Detect which cell encompasses the target text, then output its [X, Y] center coordinate. 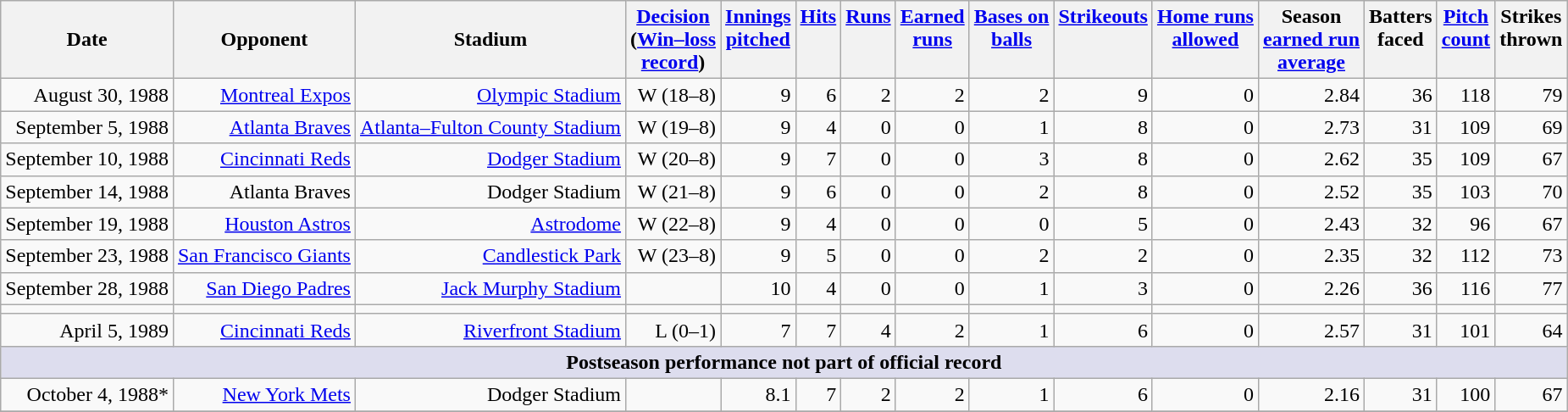
2.84 [1311, 95]
September 14, 1988 [87, 192]
Stadium [490, 40]
10 [758, 288]
Strikesthrown [1532, 40]
2.16 [1311, 394]
Postseason performance not part of official record [784, 362]
Earnedruns [932, 40]
2.62 [1311, 159]
San Diego Padres [264, 288]
101 [1465, 330]
W (18–8) [673, 95]
Strikeouts [1103, 40]
October 4, 1988* [87, 394]
8.1 [758, 394]
April 5, 1989 [87, 330]
Candlestick Park [490, 256]
San Francisco Giants [264, 256]
Battersfaced [1401, 40]
L (0–1) [673, 330]
Date [87, 40]
Montreal Expos [264, 95]
Atlanta–Fulton County Stadium [490, 127]
73 [1532, 256]
103 [1465, 192]
2.52 [1311, 192]
September 10, 1988 [87, 159]
September 19, 1988 [87, 224]
Jack Murphy Stadium [490, 288]
Houston Astros [264, 224]
W (20–8) [673, 159]
Riverfront Stadium [490, 330]
Opponent [264, 40]
100 [1465, 394]
Pitchcount [1465, 40]
W (22–8) [673, 224]
Hits [818, 40]
2.26 [1311, 288]
2.35 [1311, 256]
September 5, 1988 [87, 127]
2.73 [1311, 127]
Bases onballs [1011, 40]
New York Mets [264, 394]
Runs [868, 40]
79 [1532, 95]
Decision(Win–lossrecord) [673, 40]
2.57 [1311, 330]
W (19–8) [673, 127]
W (21–8) [673, 192]
116 [1465, 288]
September 28, 1988 [87, 288]
2.43 [1311, 224]
Olympic Stadium [490, 95]
96 [1465, 224]
August 30, 1988 [87, 95]
64 [1532, 330]
Home runsallowed [1205, 40]
Inningspitched [758, 40]
77 [1532, 288]
118 [1465, 95]
112 [1465, 256]
Astrodome [490, 224]
70 [1532, 192]
Seasonearned runaverage [1311, 40]
W (23–8) [673, 256]
September 23, 1988 [87, 256]
69 [1532, 127]
